Capture the cell that displays the provided text and extract its [X, Y] central coordinate. 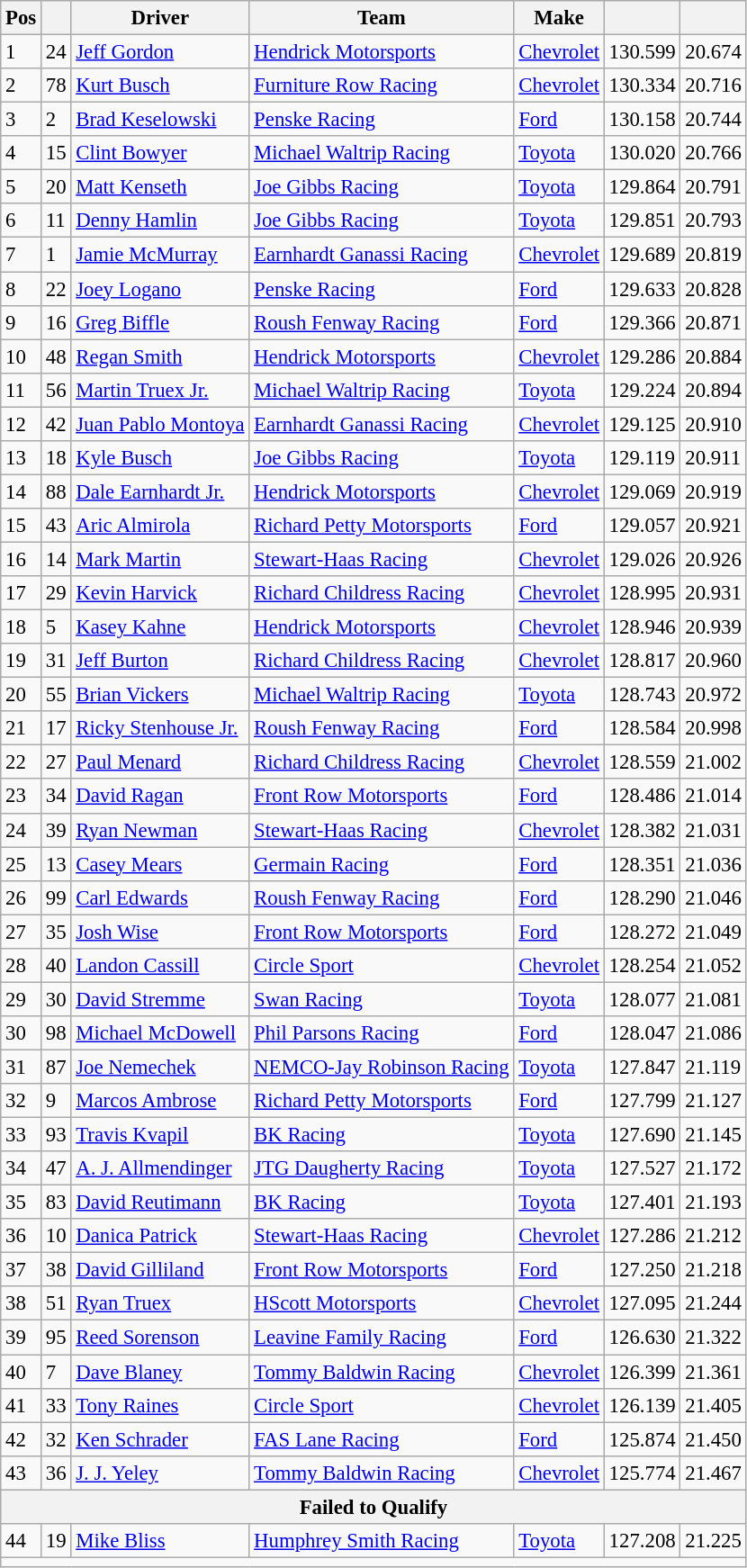
48 [56, 356]
128.486 [643, 797]
26 [22, 897]
21 [22, 728]
Michael McDowell [160, 1033]
Kasey Kahne [160, 627]
21.081 [713, 999]
Kyle Busch [160, 458]
20.921 [713, 526]
51 [56, 1304]
20.931 [713, 593]
20.791 [713, 187]
21.450 [713, 1439]
98 [56, 1033]
88 [56, 491]
78 [56, 86]
127.095 [643, 1304]
Joe Nemechek [160, 1067]
21.049 [713, 932]
20.972 [713, 695]
21.014 [713, 797]
Leavine Family Racing [382, 1338]
Failed to Qualify [373, 1507]
129.224 [643, 390]
21.002 [713, 762]
21.225 [713, 1541]
Travis Kvapil [160, 1135]
95 [56, 1338]
20.998 [713, 728]
21.119 [713, 1067]
20.674 [713, 52]
126.139 [643, 1405]
20.793 [713, 221]
130.158 [643, 120]
21.036 [713, 864]
93 [56, 1135]
128.077 [643, 999]
126.399 [643, 1372]
127.286 [643, 1236]
128.290 [643, 897]
128.047 [643, 1033]
128.743 [643, 695]
Joey Logano [160, 289]
Matt Kenseth [160, 187]
129.633 [643, 289]
Martin Truex Jr. [160, 390]
128.559 [643, 762]
129.069 [643, 491]
25 [22, 864]
20.884 [713, 356]
Reed Sorenson [160, 1338]
125.774 [643, 1473]
NEMCO-Jay Robinson Racing [382, 1067]
21.212 [713, 1236]
129.125 [643, 424]
Regan Smith [160, 356]
37 [22, 1270]
128.995 [643, 593]
A. J. Allmendinger [160, 1168]
Jamie McMurray [160, 255]
Swan Racing [382, 999]
Phil Parsons Racing [382, 1033]
21.031 [713, 830]
23 [22, 797]
Marcos Ambrose [160, 1101]
Brian Vickers [160, 695]
Kevin Harvick [160, 593]
Danica Patrick [160, 1236]
127.799 [643, 1101]
3 [22, 120]
128.382 [643, 830]
41 [22, 1405]
David Gilliland [160, 1270]
6 [22, 221]
20.910 [713, 424]
20.716 [713, 86]
20.911 [713, 458]
Josh Wise [160, 932]
8 [22, 289]
127.847 [643, 1067]
20.926 [713, 559]
21.218 [713, 1270]
Greg Biffle [160, 322]
126.630 [643, 1338]
128.272 [643, 932]
127.208 [643, 1541]
David Stremme [160, 999]
129.286 [643, 356]
21.145 [713, 1135]
David Reutimann [160, 1203]
Pos [22, 18]
Germain Racing [382, 864]
Dave Blaney [160, 1372]
127.690 [643, 1135]
20.919 [713, 491]
21.361 [713, 1372]
21.322 [713, 1338]
129.366 [643, 322]
21.405 [713, 1405]
127.527 [643, 1168]
Jeff Gordon [160, 52]
Driver [160, 18]
Carl Edwards [160, 897]
129.689 [643, 255]
21.244 [713, 1304]
FAS Lane Racing [382, 1439]
J. J. Yeley [160, 1473]
20.828 [713, 289]
83 [56, 1203]
Tony Raines [160, 1405]
129.119 [643, 458]
Furniture Row Racing [382, 86]
20.939 [713, 627]
Dale Earnhardt Jr. [160, 491]
4 [22, 153]
129.851 [643, 221]
44 [22, 1541]
128.584 [643, 728]
21.046 [713, 897]
129.864 [643, 187]
Clint Bowyer [160, 153]
20.960 [713, 661]
20.819 [713, 255]
20.894 [713, 390]
20.871 [713, 322]
Team [382, 18]
99 [56, 897]
Humphrey Smith Racing [382, 1541]
Mark Martin [160, 559]
28 [22, 966]
129.026 [643, 559]
Mike Bliss [160, 1541]
21.052 [713, 966]
21.086 [713, 1033]
David Ragan [160, 797]
21.193 [713, 1203]
125.874 [643, 1439]
130.020 [643, 153]
128.946 [643, 627]
128.351 [643, 864]
Landon Cassill [160, 966]
Juan Pablo Montoya [160, 424]
87 [56, 1067]
128.254 [643, 966]
Casey Mears [160, 864]
Aric Almirola [160, 526]
Ken Schrader [160, 1439]
12 [22, 424]
56 [56, 390]
128.817 [643, 661]
21.467 [713, 1473]
Denny Hamlin [160, 221]
Ryan Truex [160, 1304]
129.057 [643, 526]
127.250 [643, 1270]
Jeff Burton [160, 661]
Kurt Busch [160, 86]
21.127 [713, 1101]
HScott Motorsports [382, 1304]
Brad Keselowski [160, 120]
21.172 [713, 1168]
127.401 [643, 1203]
Make [559, 18]
JTG Daugherty Racing [382, 1168]
20.766 [713, 153]
Ricky Stenhouse Jr. [160, 728]
Ryan Newman [160, 830]
130.334 [643, 86]
55 [56, 695]
47 [56, 1168]
Paul Menard [160, 762]
130.599 [643, 52]
20.744 [713, 120]
